Identify which cell holds the provided text, then report its [X, Y] central coordinate. 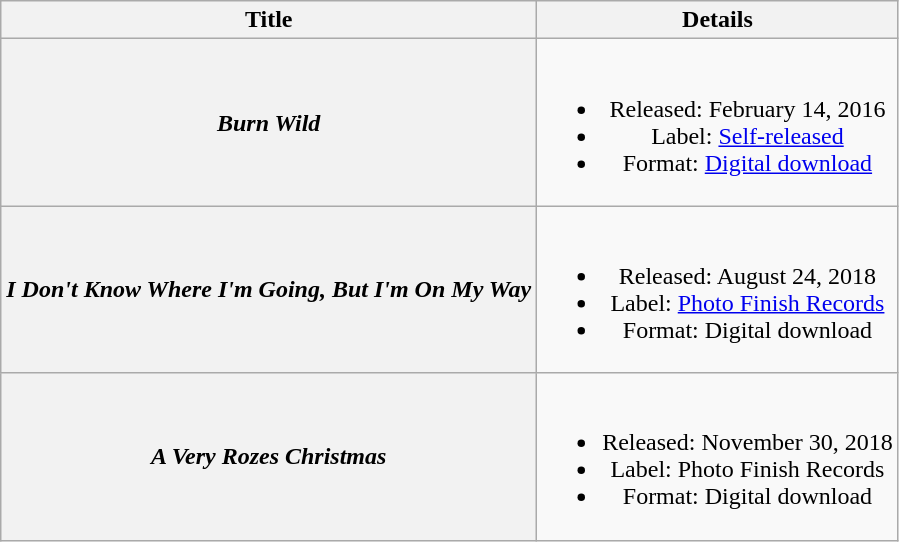
I Don't Know Where I'm Going, But I'm On My Way [269, 290]
A Very Rozes Christmas [269, 456]
Details [718, 20]
Burn Wild [269, 122]
Released: November 30, 2018Label: Photo Finish RecordsFormat: Digital download [718, 456]
Title [269, 20]
Released: February 14, 2016Label: Self-releasedFormat: Digital download [718, 122]
Released: August 24, 2018Label: Photo Finish RecordsFormat: Digital download [718, 290]
